Detect which cell encompasses the target text, then output its [x, y] center coordinate. 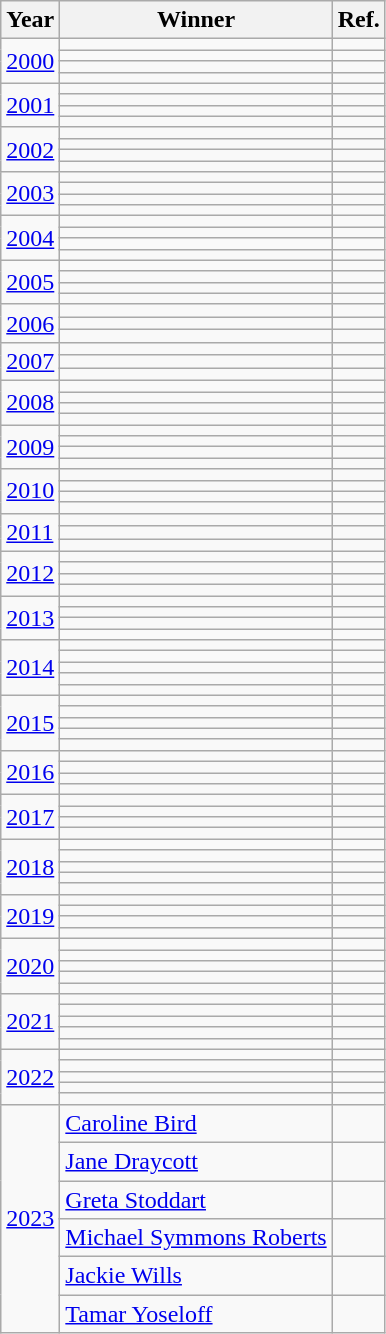
2002 [30, 149]
Jane Draycott [196, 1161]
2019 [30, 916]
2023 [30, 1218]
2010 [30, 491]
2014 [30, 668]
2020 [30, 966]
2005 [30, 282]
2000 [30, 61]
2018 [30, 866]
2007 [30, 361]
2001 [30, 105]
2003 [30, 194]
2022 [30, 1076]
Ref. [358, 20]
2004 [30, 238]
2021 [30, 1022]
2017 [30, 817]
2011 [30, 532]
Year [30, 20]
Caroline Bird [196, 1123]
Greta Stoddart [196, 1199]
2008 [30, 402]
Winner [196, 20]
2013 [30, 618]
2012 [30, 573]
2016 [30, 772]
2015 [30, 722]
Jackie Wills [196, 1276]
Tamar Yoseloff [196, 1314]
2006 [30, 323]
Michael Symmons Roberts [196, 1238]
2009 [30, 447]
